From the cell containing the given text, extract its center point as [x, y] coordinate. 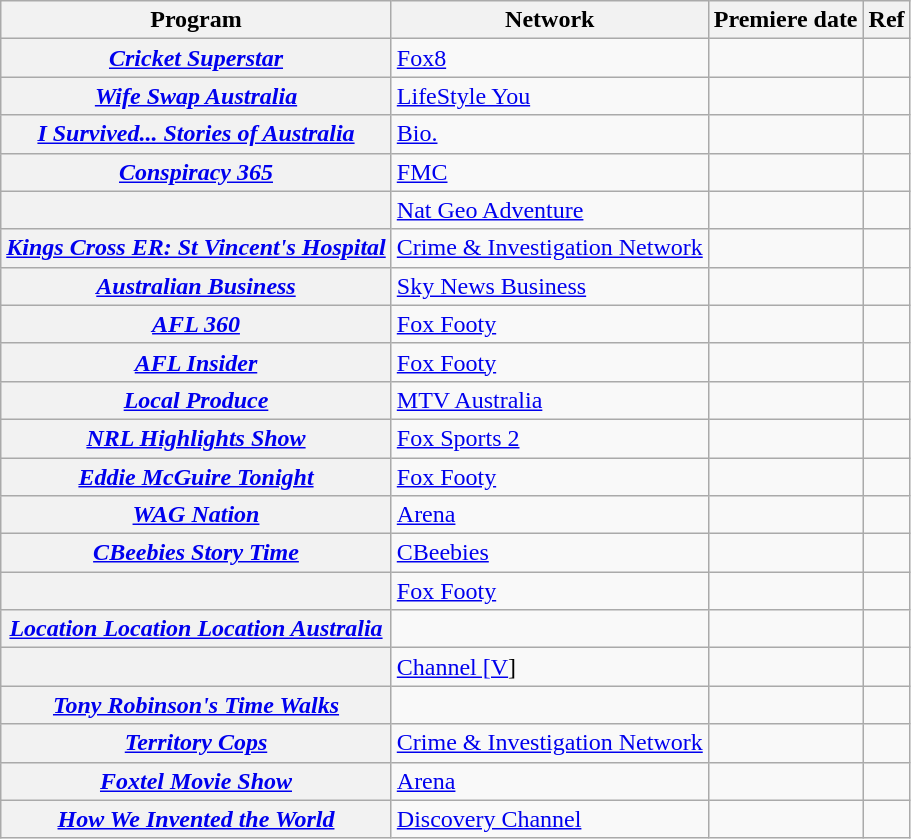
WAG Nation [196, 515]
CBeebies Story Time [196, 553]
Bio. [550, 134]
I Survived... Stories of Australia [196, 134]
Foxtel Movie Show [196, 781]
Conspiracy 365 [196, 172]
How We Invented the World [196, 819]
MTV Australia [550, 400]
Ref [886, 20]
Location Location Location Australia [196, 629]
Eddie McGuire Tonight [196, 477]
Premiere date [786, 20]
AFL Insider [196, 362]
Sky News Business [550, 286]
Territory Cops [196, 743]
Network [550, 20]
Program [196, 20]
Fox Sports 2 [550, 438]
NRL Highlights Show [196, 438]
Wife Swap Australia [196, 96]
Discovery Channel [550, 819]
Australian Business [196, 286]
LifeStyle You [550, 96]
Channel [V] [550, 667]
Fox8 [550, 58]
Kings Cross ER: St Vincent's Hospital [196, 248]
CBeebies [550, 553]
Local Produce [196, 400]
FMC [550, 172]
Cricket Superstar [196, 58]
Tony Robinson's Time Walks [196, 705]
AFL 360 [196, 324]
Nat Geo Adventure [550, 210]
